Detect which cell encompasses the target text, then output its (X, Y) center coordinate. 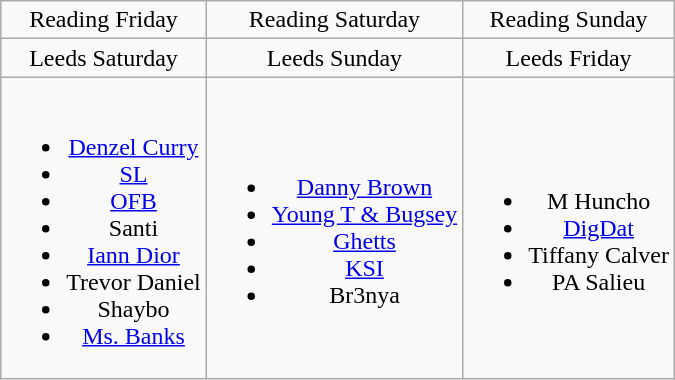
Denzel CurrySLOFBSantiIann DiorTrevor DanielShayboMs. Banks (104, 228)
Leeds Saturday (104, 58)
Leeds Friday (569, 58)
Reading Saturday (334, 20)
Reading Sunday (569, 20)
Reading Friday (104, 20)
Leeds Sunday (334, 58)
M HunchoDigDatTiffany CalverPA Salieu (569, 228)
Danny BrownYoung T & BugseyGhettsKSIBr3nya (334, 228)
